Determine the [X, Y] coordinate at the center of the cell enclosing the given text.  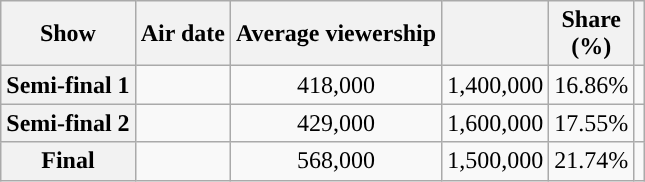
17.55% [592, 123]
Share(%) [592, 34]
Show [68, 34]
418,000 [336, 85]
Air date [182, 34]
429,000 [336, 123]
568,000 [336, 161]
Semi-final 1 [68, 85]
21.74% [592, 161]
Final [68, 161]
Semi-final 2 [68, 123]
16.86% [592, 85]
1,400,000 [496, 85]
1,600,000 [496, 123]
Average viewership [336, 34]
1,500,000 [496, 161]
